Search for the cell housing the specified text and yield its [X, Y] center coordinate. 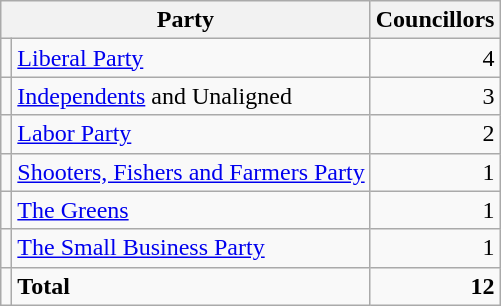
3 [435, 96]
Total [191, 286]
The Greens [191, 210]
Shooters, Fishers and Farmers Party [191, 172]
The Small Business Party [191, 248]
Liberal Party [191, 58]
12 [435, 286]
2 [435, 134]
Party [186, 20]
Labor Party [191, 134]
Independents and Unaligned [191, 96]
4 [435, 58]
Councillors [435, 20]
